Pinpoint the cell where the given text exists, returning its (X, Y) midpoint coordinate. 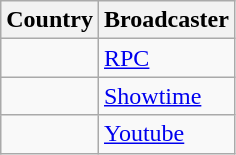
Broadcaster (166, 20)
Country (50, 20)
RPC (166, 58)
Showtime (166, 96)
Youtube (166, 134)
